Scan for the cell matching the given text and deliver its [X, Y] coordinate at center. 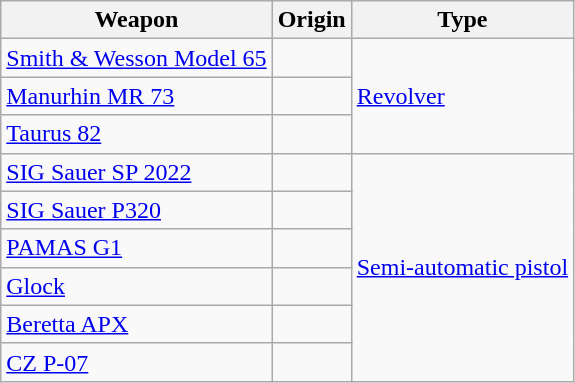
CZ P-07 [136, 362]
Revolver [462, 96]
SIG Sauer P320 [136, 210]
Smith & Wesson Model 65 [136, 58]
SIG Sauer SP 2022 [136, 172]
Origin [312, 20]
Glock [136, 286]
Taurus 82 [136, 134]
PAMAS G1 [136, 248]
Beretta APX [136, 324]
Manurhin MR 73 [136, 96]
Type [462, 20]
Weapon [136, 20]
Semi-automatic pistol [462, 267]
